Scan for the cell matching the given text and deliver its (X, Y) coordinate at center. 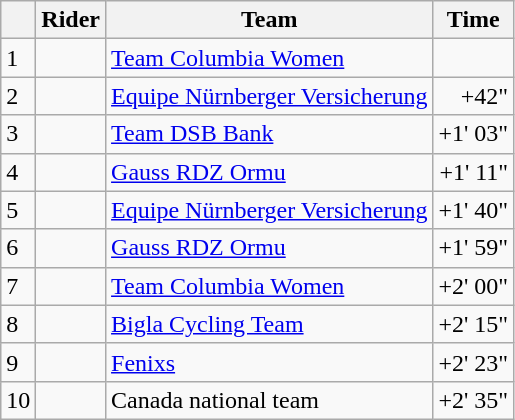
3 (18, 134)
Time (474, 20)
+1' 11" (474, 172)
Fenixs (270, 362)
Team (270, 20)
+1' 40" (474, 210)
+2' 23" (474, 362)
+2' 00" (474, 286)
+1' 03" (474, 134)
+2' 15" (474, 324)
7 (18, 286)
Bigla Cycling Team (270, 324)
9 (18, 362)
Team DSB Bank (270, 134)
+2' 35" (474, 400)
8 (18, 324)
10 (18, 400)
4 (18, 172)
Rider (71, 20)
Canada national team (270, 400)
+42" (474, 96)
2 (18, 96)
6 (18, 248)
1 (18, 58)
5 (18, 210)
+1' 59" (474, 248)
